From the cell containing the given text, extract its center point as (x, y) coordinate. 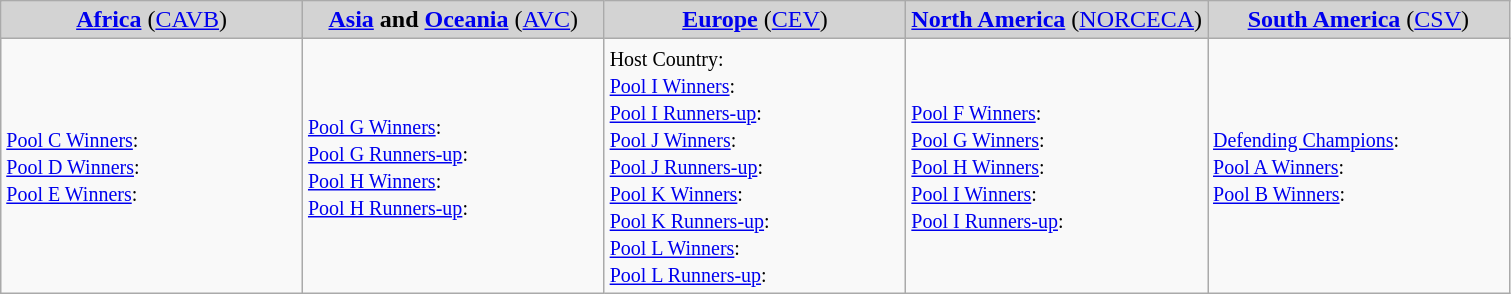
Defending Champions: Pool A Winners: Pool B Winners: (1359, 166)
Europe (CEV) (755, 20)
South America (CSV) (1359, 20)
North America (NORCECA) (1057, 20)
Africa (CAVB) (152, 20)
Pool G Winners: Pool G Runners-up: Pool H Winners: Pool H Runners-up: (453, 166)
Pool F Winners: Pool G Winners: Pool H Winners: Pool I Winners: Pool I Runners-up: (1057, 166)
Pool C Winners: Pool D Winners: Pool E Winners: (152, 166)
Asia and Oceania (AVC) (453, 20)
